Scan for the cell matching the given text and deliver its [X, Y] coordinate at center. 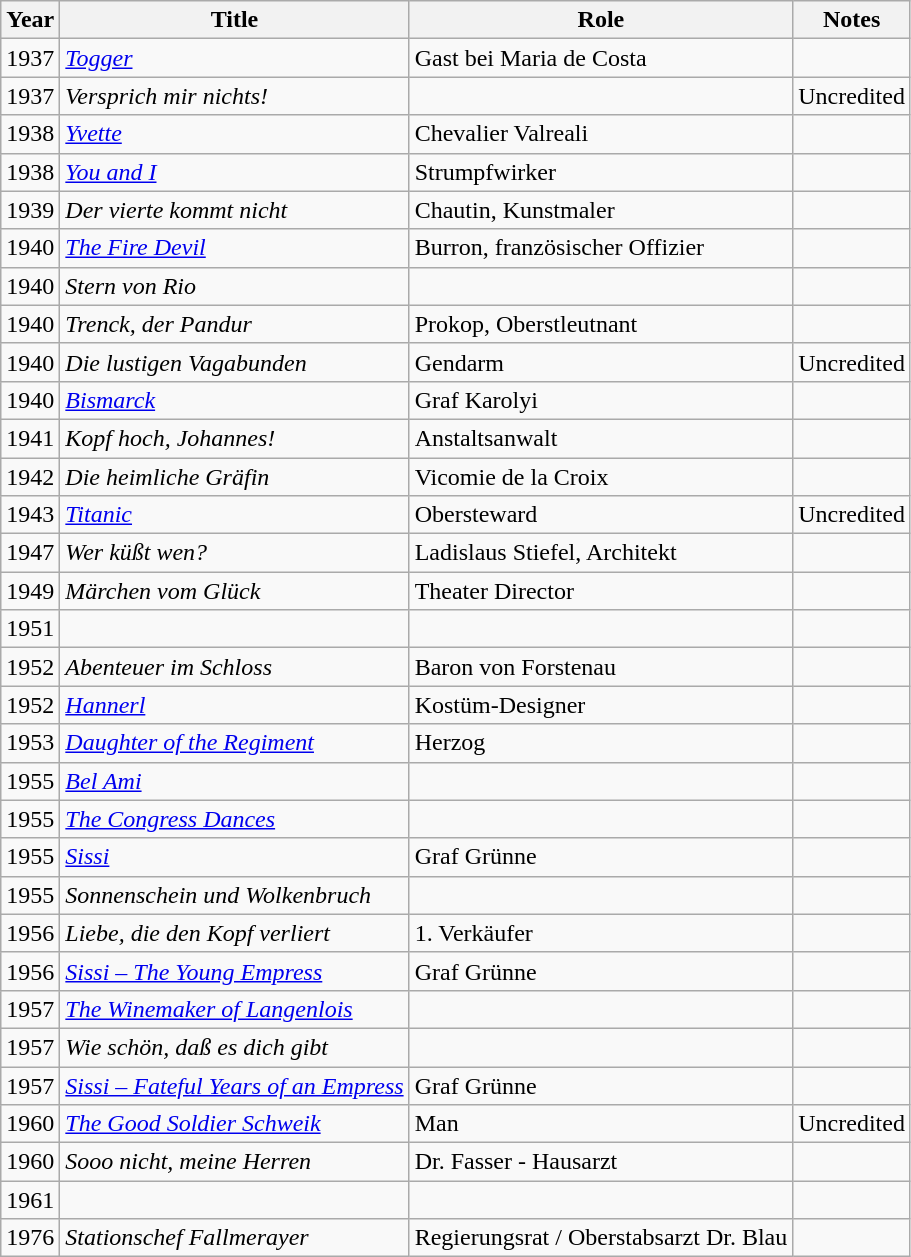
Sooo nicht, meine Herren [234, 1162]
Burron, französischer Offizier [601, 248]
Vicomie de la Croix [601, 477]
Regierungsrat / Oberstabsarzt Dr. Blau [601, 1238]
Togger [234, 58]
Sissi [234, 857]
1976 [30, 1238]
Sissi – The Young Empress [234, 971]
You and I [234, 172]
Wie schön, daß es dich gibt [234, 1047]
Stern von Rio [234, 286]
The Congress Dances [234, 819]
Sissi – Fateful Years of an Empress [234, 1085]
1953 [30, 743]
Kostüm-Designer [601, 705]
Theater Director [601, 591]
1951 [30, 629]
The Winemaker of Langenlois [234, 1009]
Anstaltsanwalt [601, 438]
Der vierte kommt nicht [234, 210]
Baron von Forstenau [601, 667]
Wer küßt wen? [234, 553]
1949 [30, 591]
Prokop, Oberstleutnant [601, 324]
Gendarm [601, 362]
Man [601, 1124]
1. Verkäufer [601, 933]
1941 [30, 438]
Graf Karolyi [601, 400]
Strumpfwirker [601, 172]
Bel Ami [234, 781]
1961 [30, 1200]
Versprich mir nichts! [234, 96]
Titanic [234, 515]
1943 [30, 515]
Sonnenschein und Wolkenbruch [234, 895]
Herzog [601, 743]
Chautin, Kunstmaler [601, 210]
Obersteward [601, 515]
Ladislaus Stiefel, Architekt [601, 553]
Die heimliche Gräfin [234, 477]
Stationschef Fallmerayer [234, 1238]
Hannerl [234, 705]
Bismarck [234, 400]
Die lustigen Vagabunden [234, 362]
Trenck, der Pandur [234, 324]
Notes [852, 20]
1942 [30, 477]
Daughter of the Regiment [234, 743]
Liebe, die den Kopf verliert [234, 933]
The Good Soldier Schweik [234, 1124]
Märchen vom Glück [234, 591]
Yvette [234, 134]
Role [601, 20]
Kopf hoch, Johannes! [234, 438]
Year [30, 20]
Abenteuer im Schloss [234, 667]
Title [234, 20]
1939 [30, 210]
The Fire Devil [234, 248]
Dr. Fasser - Hausarzt [601, 1162]
Gast bei Maria de Costa [601, 58]
Chevalier Valreali [601, 134]
1947 [30, 553]
